Provide the (x, y) coordinate of the cell's center where the given text is located.  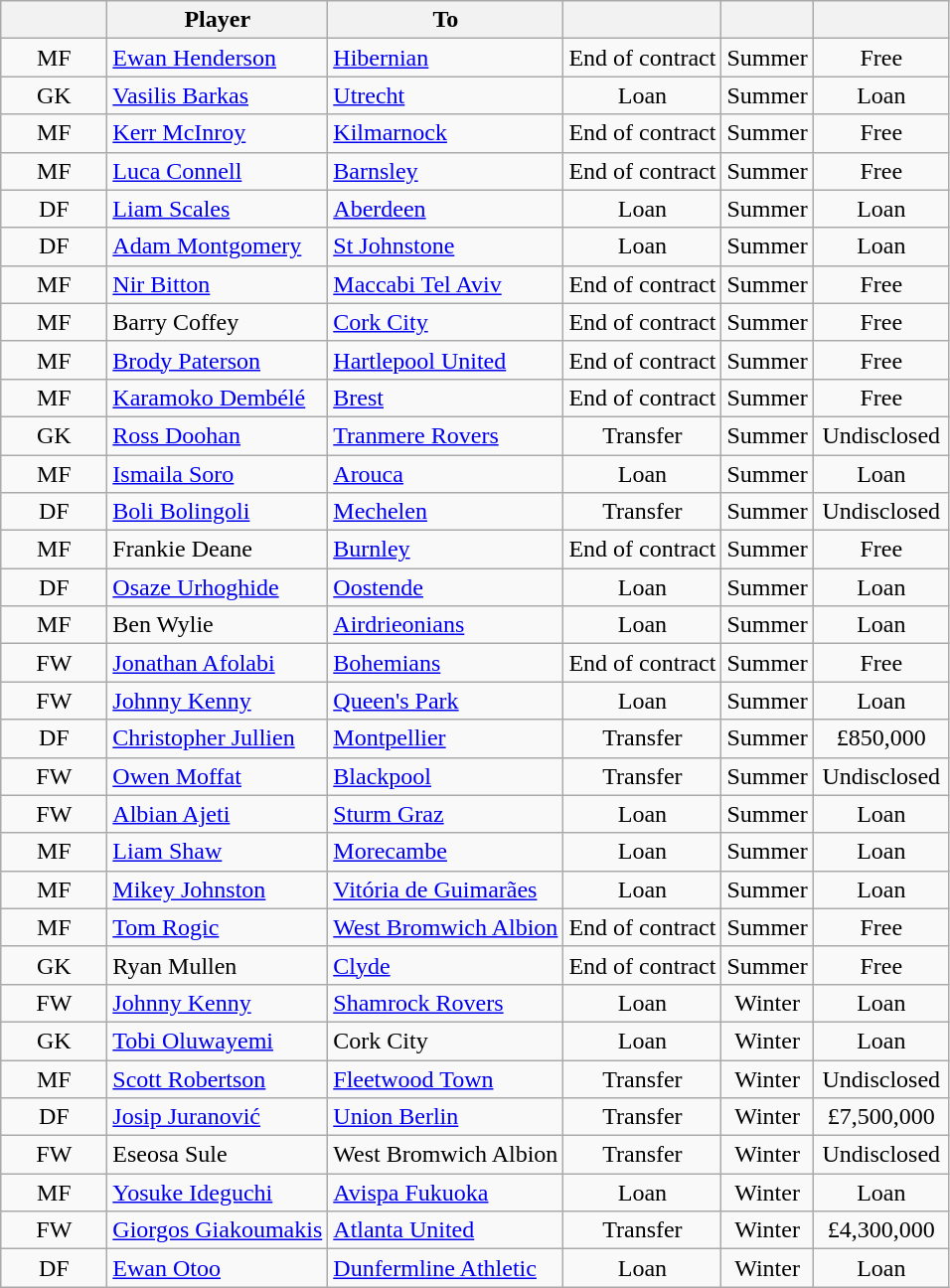
Kilmarnock (445, 133)
Yosuke Ideguchi (218, 1193)
Karamoko Dembélé (218, 398)
Giorgos Giakoumakis (218, 1230)
Sturm Graz (445, 814)
Ismaila Soro (218, 474)
Barnsley (445, 171)
Oostende (445, 587)
Ben Wylie (218, 625)
Liam Shaw (218, 852)
Luca Connell (218, 171)
Ryan Mullen (218, 965)
Shamrock Rovers (445, 1003)
Barry Coffey (218, 322)
Kerr McInroy (218, 133)
Montpellier (445, 738)
Jonathan Afolabi (218, 663)
Adam Montgomery (218, 246)
Scott Robertson (218, 1078)
Albian Ajeti (218, 814)
Nir Bitton (218, 284)
Aberdeen (445, 209)
Bohemians (445, 663)
Liam Scales (218, 209)
Eseosa Sule (218, 1155)
Vasilis Barkas (218, 95)
Atlanta United (445, 1230)
Christopher Jullien (218, 738)
Ross Doohan (218, 435)
Dunfermline Athletic (445, 1268)
Utrecht (445, 95)
Morecambe (445, 852)
Clyde (445, 965)
£850,000 (880, 738)
Owen Moffat (218, 776)
£4,300,000 (880, 1230)
Avispa Fukuoka (445, 1193)
Ewan Otoo (218, 1268)
£7,500,000 (880, 1117)
Josip Juranović (218, 1117)
To (445, 20)
Mechelen (445, 512)
Ewan Henderson (218, 58)
Tranmere Rovers (445, 435)
Tom Rogic (218, 927)
Blackpool (445, 776)
Burnley (445, 550)
Brody Paterson (218, 360)
Queen's Park (445, 701)
Mikey Johnston (218, 889)
Hibernian (445, 58)
Airdrieonians (445, 625)
Arouca (445, 474)
Hartlepool United (445, 360)
Fleetwood Town (445, 1078)
Union Berlin (445, 1117)
Frankie Deane (218, 550)
Brest (445, 398)
St Johnstone (445, 246)
Tobi Oluwayemi (218, 1041)
Osaze Urhoghide (218, 587)
Player (218, 20)
Vitória de Guimarães (445, 889)
Maccabi Tel Aviv (445, 284)
Boli Bolingoli (218, 512)
